Output the [x, y] coordinate of the center of the cell containing the given text.  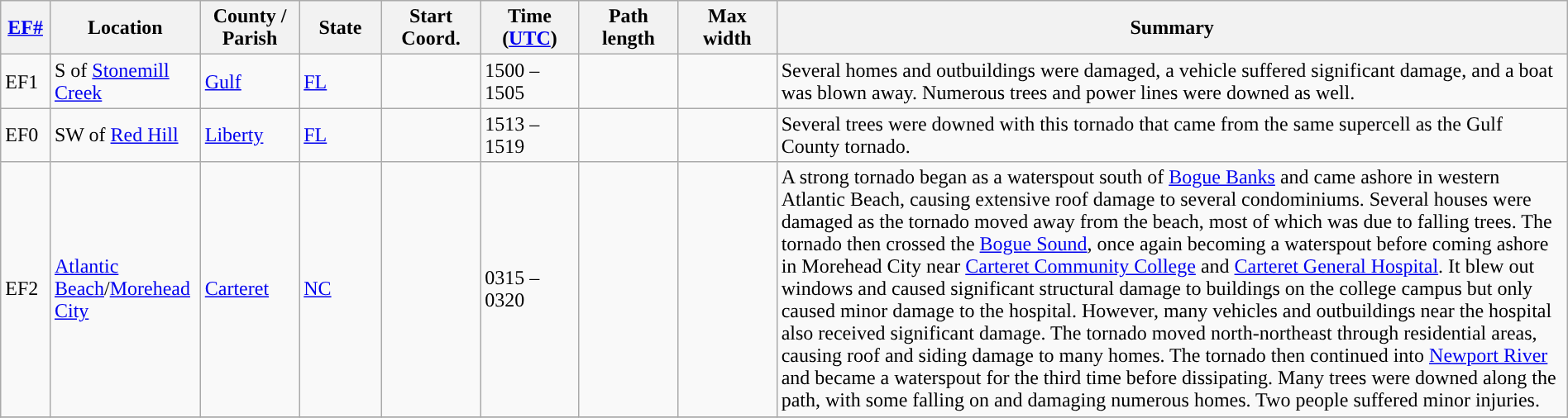
NC [341, 289]
Summary [1172, 28]
EF2 [26, 289]
State [341, 28]
Carteret [250, 289]
S of Stonemill Creek [125, 81]
County / Parish [250, 28]
Start Coord. [430, 28]
1513 – 1519 [529, 135]
Gulf [250, 81]
EF0 [26, 135]
Several trees were downed with this tornado that came from the same supercell as the Gulf County tornado. [1172, 135]
EF1 [26, 81]
1500 – 1505 [529, 81]
SW of Red Hill [125, 135]
Max width [728, 28]
0315 – 0320 [529, 289]
Location [125, 28]
Path length [629, 28]
Liberty [250, 135]
Atlantic Beach/Morehead City [125, 289]
EF# [26, 28]
Time (UTC) [529, 28]
